Output the (X, Y) coordinate of the center of the cell containing the given text.  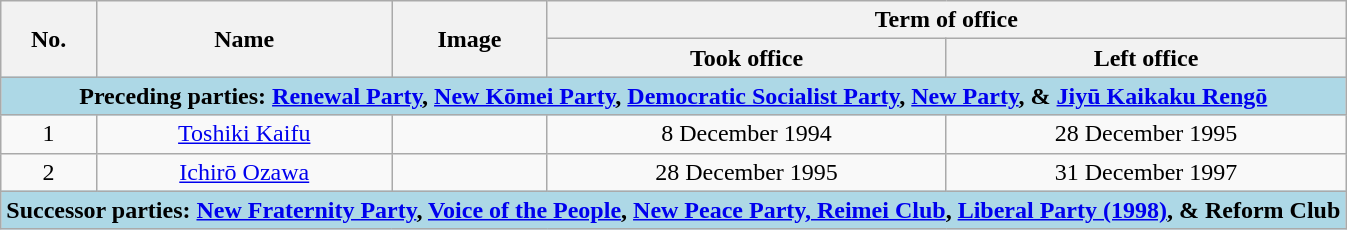
Left office (1146, 58)
Name (244, 39)
Ichirō Ozawa (244, 172)
Preceding parties: Renewal Party, New Kōmei Party, Democratic Socialist Party, New Party, & Jiyū Kaikaku Rengō (674, 96)
31 December 1997 (1146, 172)
Took office (746, 58)
1 (49, 134)
Term of office (946, 20)
Successor parties: New Fraternity Party, Voice of the People, New Peace Party, Reimei Club, Liberal Party (1998), & Reform Club (674, 210)
Toshiki Kaifu (244, 134)
No. (49, 39)
8 December 1994 (746, 134)
2 (49, 172)
Image (470, 39)
